Capture the cell that displays the provided text and extract its (x, y) central coordinate. 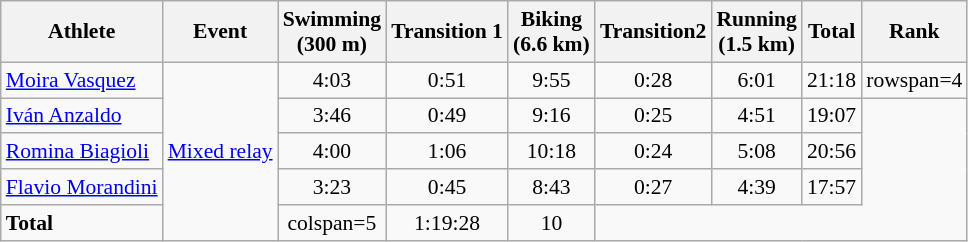
8:43 (552, 187)
1:06 (447, 152)
Mixed relay (220, 151)
4:51 (756, 116)
Biking(6.6 km) (552, 32)
Event (220, 32)
3:46 (332, 116)
Running(1.5 km) (756, 32)
4:03 (332, 80)
0:45 (447, 187)
0:51 (447, 80)
6:01 (756, 80)
10 (552, 223)
Transition 1 (447, 32)
19:07 (832, 116)
9:16 (552, 116)
Flavio Morandini (82, 187)
0:28 (653, 80)
20:56 (832, 152)
21:18 (832, 80)
0:24 (653, 152)
5:08 (756, 152)
Rank (914, 32)
0:49 (447, 116)
Romina Biagioli (82, 152)
9:55 (552, 80)
Iván Anzaldo (82, 116)
0:25 (653, 116)
1:19:28 (447, 223)
Swimming(300 m) (332, 32)
17:57 (832, 187)
4:39 (756, 187)
3:23 (332, 187)
rowspan=4 (914, 80)
0:27 (653, 187)
Transition2 (653, 32)
Athlete (82, 32)
colspan=5 (332, 223)
4:00 (332, 152)
10:18 (552, 152)
Moira Vasquez (82, 80)
